Output the [x, y] coordinate of the center of the cell containing the given text.  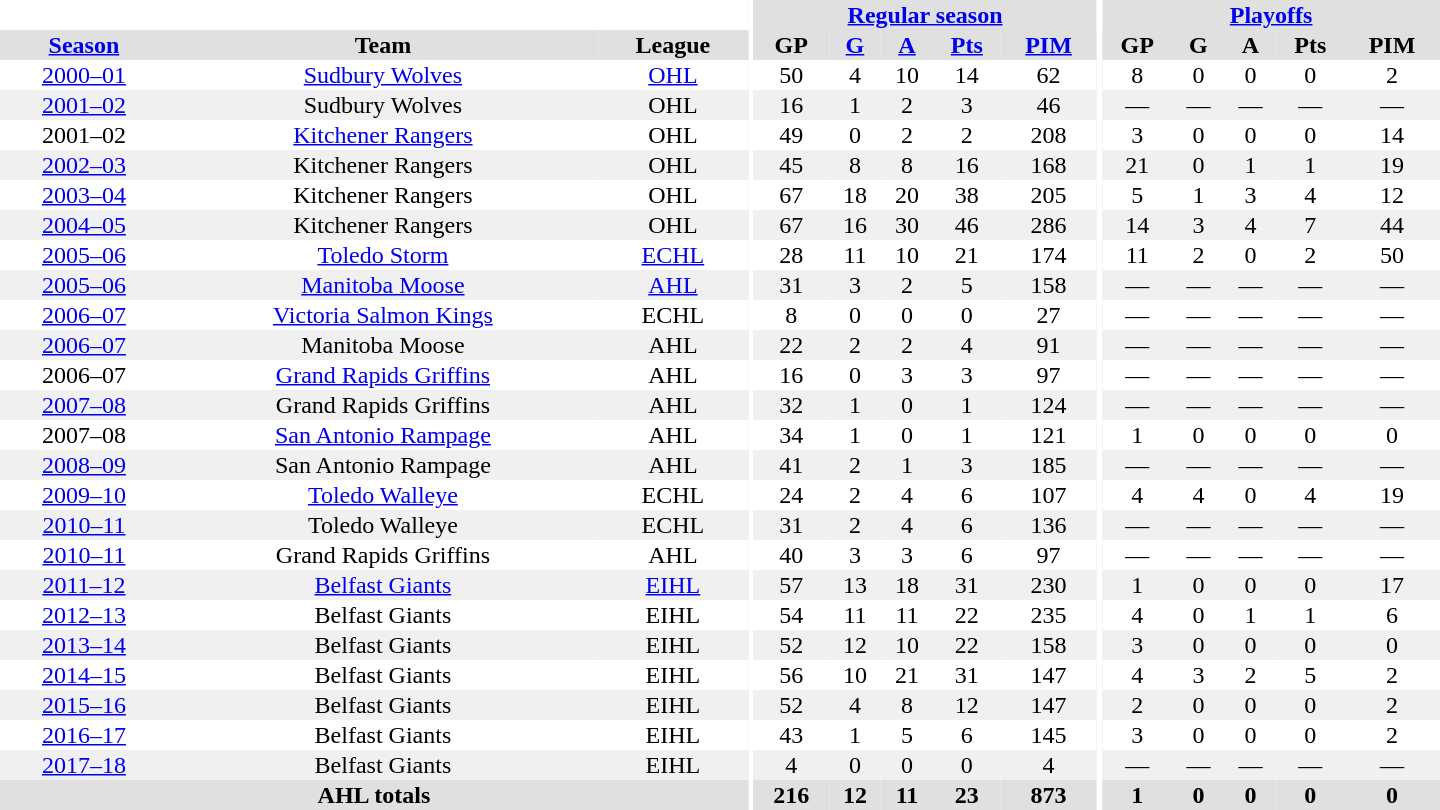
38 [967, 195]
2002–03 [84, 165]
2017–18 [84, 765]
49 [792, 135]
24 [792, 495]
AHL totals [374, 795]
230 [1049, 585]
235 [1049, 615]
136 [1049, 525]
2012–13 [84, 615]
2015–16 [84, 705]
2016–17 [84, 735]
2000–01 [84, 75]
62 [1049, 75]
107 [1049, 495]
13 [855, 585]
205 [1049, 195]
34 [792, 435]
57 [792, 585]
23 [967, 795]
Victoria Salmon Kings [383, 315]
56 [792, 675]
168 [1049, 165]
873 [1049, 795]
174 [1049, 255]
Regular season [926, 15]
54 [792, 615]
44 [1392, 225]
2003–04 [84, 195]
20 [907, 195]
17 [1392, 585]
2013–14 [84, 645]
216 [792, 795]
2004–05 [84, 225]
45 [792, 165]
91 [1049, 345]
2014–15 [84, 675]
145 [1049, 735]
28 [792, 255]
208 [1049, 135]
121 [1049, 435]
27 [1049, 315]
30 [907, 225]
League [673, 45]
2008–09 [84, 465]
2009–10 [84, 495]
43 [792, 735]
Toledo Storm [383, 255]
185 [1049, 465]
41 [792, 465]
7 [1311, 225]
Season [84, 45]
2011–12 [84, 585]
124 [1049, 405]
40 [792, 555]
286 [1049, 225]
Team [383, 45]
Playoffs [1271, 15]
32 [792, 405]
